Capture the cell that displays the provided text and extract its (x, y) central coordinate. 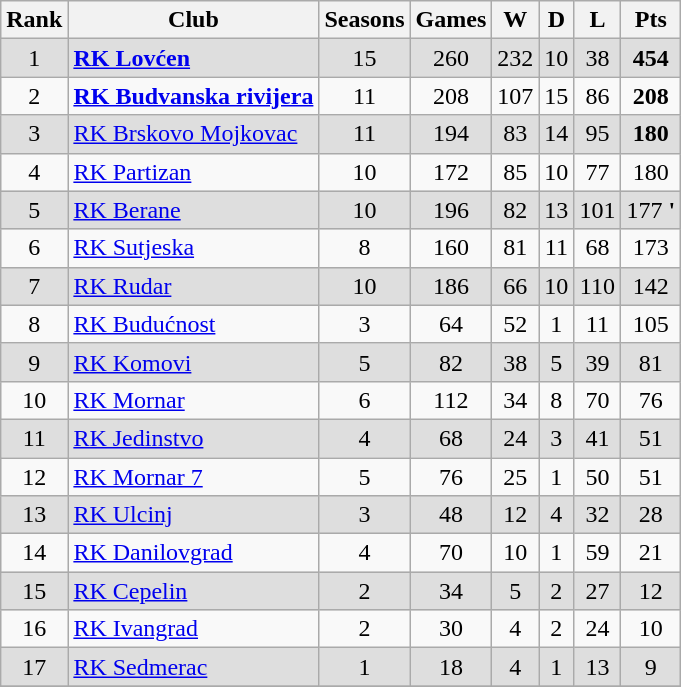
85 (516, 172)
RK Cepelin (194, 591)
173 (651, 248)
RK Ulcinj (194, 515)
101 (598, 210)
52 (516, 324)
RK Sedmerac (194, 667)
64 (451, 324)
Club (194, 20)
D (556, 20)
50 (598, 477)
RK Berane (194, 210)
196 (451, 210)
RK Danilovgrad (194, 553)
66 (516, 286)
RK Mornar (194, 400)
39 (598, 362)
RK Ivangrad (194, 629)
194 (451, 134)
41 (598, 438)
454 (651, 58)
77 (598, 172)
83 (516, 134)
17 (34, 667)
RK Sutjeska (194, 248)
L (598, 20)
177 ' (651, 210)
RK Budvanska rivijera (194, 96)
59 (598, 553)
18 (451, 667)
RK Budućnost (194, 324)
232 (516, 58)
RK Jedinstvo (194, 438)
107 (516, 96)
21 (651, 553)
112 (451, 400)
186 (451, 286)
142 (651, 286)
28 (651, 515)
260 (451, 58)
RK Lovćen (194, 58)
105 (651, 324)
7 (34, 286)
95 (598, 134)
W (516, 20)
86 (598, 96)
Games (451, 20)
Rank (34, 20)
RK Partizan (194, 172)
172 (451, 172)
110 (598, 286)
Pts (651, 20)
48 (451, 515)
160 (451, 248)
RK Mornar 7 (194, 477)
RK Komovi (194, 362)
RK Brskovo Mojkovac (194, 134)
Seasons (364, 20)
16 (34, 629)
30 (451, 629)
RK Rudar (194, 286)
25 (516, 477)
32 (598, 515)
27 (598, 591)
